Scan for the cell matching the given text and deliver its [X, Y] coordinate at center. 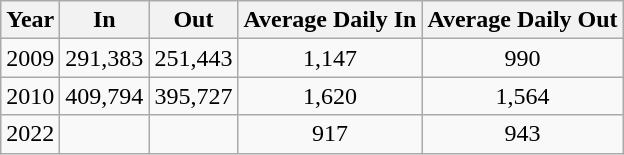
In [104, 20]
2009 [30, 58]
943 [522, 134]
1,564 [522, 96]
Year [30, 20]
251,443 [194, 58]
Average Daily In [330, 20]
Out [194, 20]
395,727 [194, 96]
990 [522, 58]
Average Daily Out [522, 20]
1,147 [330, 58]
917 [330, 134]
409,794 [104, 96]
2022 [30, 134]
2010 [30, 96]
291,383 [104, 58]
1,620 [330, 96]
